Extract the [x, y] coordinate from the center of the cell holding the provided text.  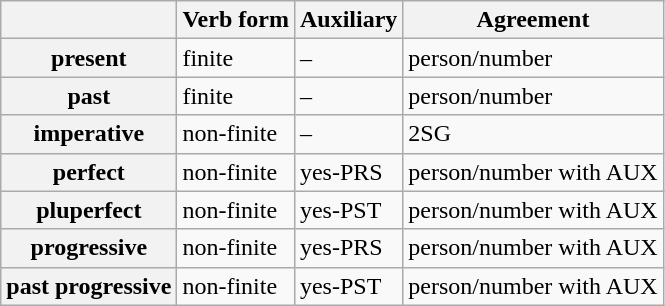
past [89, 96]
imperative [89, 134]
past progressive [89, 286]
Agreement [533, 20]
progressive [89, 248]
perfect [89, 172]
2SG [533, 134]
Auxiliary [348, 20]
pluperfect [89, 210]
Verb form [236, 20]
present [89, 58]
